For the text-containing cell, return its midpoint in [x, y] coordinate format. 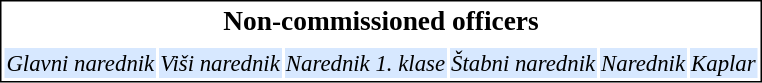
Glavni narednik [80, 63]
Narednik [644, 63]
Viši narednik [220, 63]
Kaplar [724, 63]
Narednik 1. klase [365, 63]
Non-commissioned officers [381, 21]
Štabni narednik [524, 63]
